Return (x, y) of the center of cell containing provided text 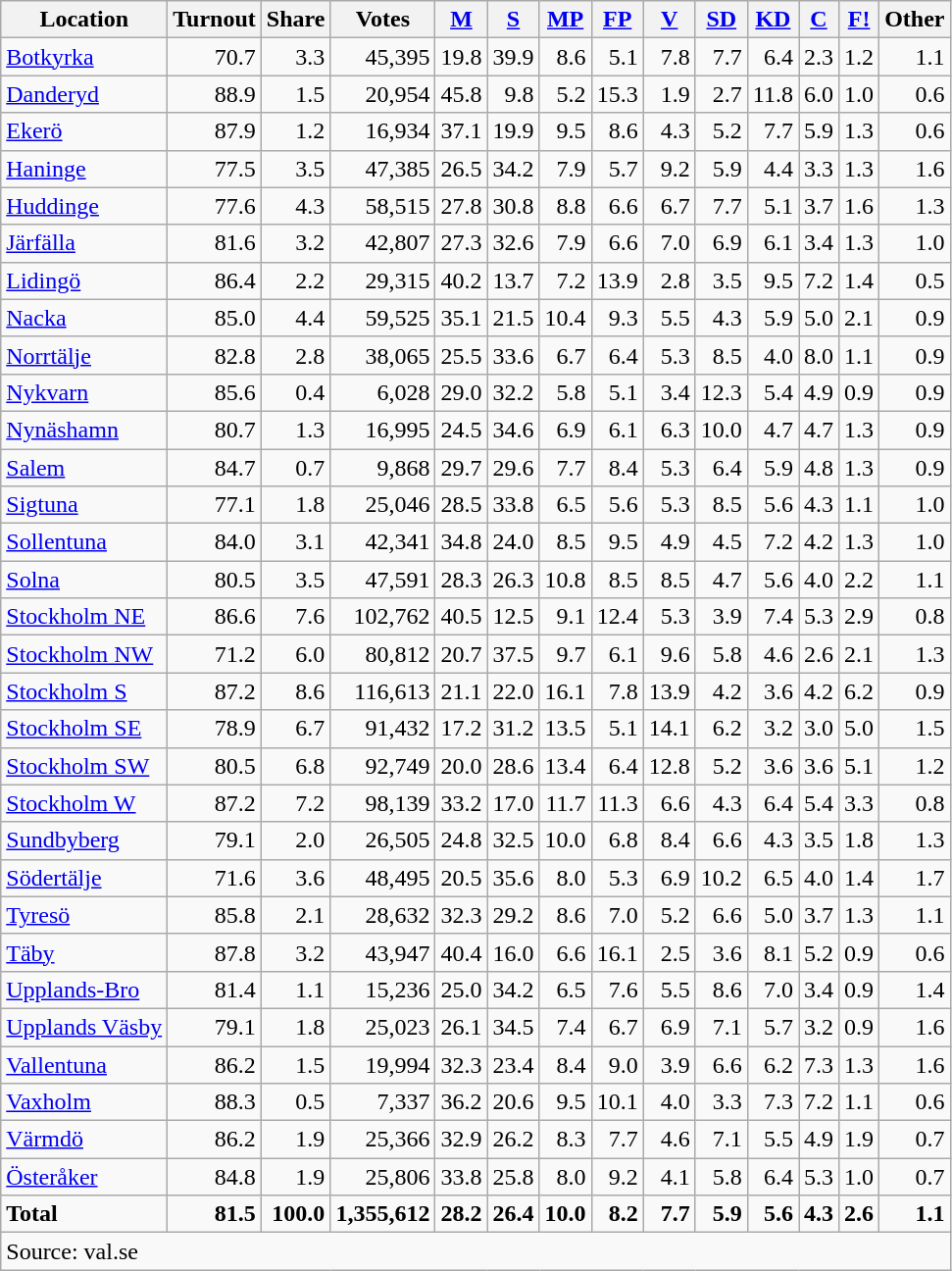
Vallentuna (84, 1064)
87.8 (215, 952)
Nykvarn (84, 392)
91,432 (382, 729)
32.2 (514, 392)
38,065 (382, 355)
30.8 (514, 206)
10.1 (618, 1102)
2.5 (669, 952)
25,023 (382, 1027)
M (461, 20)
9.3 (618, 318)
Upplands Väsby (84, 1027)
F! (859, 20)
4.1 (669, 1177)
6,028 (382, 392)
Vaxholm (84, 1102)
20.0 (461, 766)
Location (84, 20)
84.0 (215, 542)
15.3 (618, 94)
16,995 (382, 430)
86.4 (215, 280)
Täby (84, 952)
19,994 (382, 1064)
25.8 (514, 1177)
Österåker (84, 1177)
13.7 (514, 280)
12.5 (514, 617)
C (818, 20)
Huddinge (84, 206)
8.8 (565, 206)
82.8 (215, 355)
31.2 (514, 729)
Upplands-Bro (84, 990)
Solna (84, 580)
81.4 (215, 990)
47,385 (382, 169)
20,954 (382, 94)
Stockholm SE (84, 729)
7,337 (382, 1102)
25,806 (382, 1177)
29.6 (514, 468)
0.4 (296, 392)
24.8 (461, 840)
25,366 (382, 1140)
Stockholm NE (84, 617)
45.8 (461, 94)
87.9 (215, 131)
10.4 (565, 318)
92,749 (382, 766)
86.6 (215, 617)
25.5 (461, 355)
Botkyrka (84, 57)
6.3 (669, 430)
85.0 (215, 318)
2.0 (296, 840)
9.8 (514, 94)
Sundbyberg (84, 840)
9,868 (382, 468)
39.9 (514, 57)
1,355,612 (382, 1214)
9.7 (565, 654)
26.1 (461, 1027)
27.8 (461, 206)
8.3 (565, 1140)
32.6 (514, 243)
17.0 (514, 803)
Ekerö (84, 131)
Sigtuna (84, 505)
26.2 (514, 1140)
84.7 (215, 468)
11.8 (773, 94)
21.1 (461, 691)
17.2 (461, 729)
84.8 (215, 1177)
85.6 (215, 392)
10.8 (565, 580)
9.1 (565, 617)
Other (915, 20)
34.8 (461, 542)
29,315 (382, 280)
32.9 (461, 1140)
21.5 (514, 318)
16,934 (382, 131)
Haninge (84, 169)
4.8 (818, 468)
12.3 (722, 392)
19.8 (461, 57)
32.5 (514, 840)
28.3 (461, 580)
102,762 (382, 617)
9.0 (618, 1064)
71.6 (215, 878)
58,515 (382, 206)
11.3 (618, 803)
8.2 (618, 1214)
14.1 (669, 729)
24.5 (461, 430)
26,505 (382, 840)
Värmdö (84, 1140)
26.4 (514, 1214)
10.2 (722, 878)
26.5 (461, 169)
Lidingö (84, 280)
FP (618, 20)
28.6 (514, 766)
Share (296, 20)
24.0 (514, 542)
42,807 (382, 243)
25.0 (461, 990)
2.3 (818, 57)
80.7 (215, 430)
MP (565, 20)
Stockholm NW (84, 654)
71.2 (215, 654)
78.9 (215, 729)
Stockholm W (84, 803)
Total (84, 1214)
100.0 (296, 1214)
40.2 (461, 280)
8.1 (773, 952)
Södertälje (84, 878)
28,632 (382, 915)
28.2 (461, 1214)
20.6 (514, 1102)
1.7 (915, 878)
34.5 (514, 1027)
16.0 (514, 952)
13.4 (565, 766)
12.4 (618, 617)
Nynäshamn (84, 430)
37.5 (514, 654)
59,525 (382, 318)
48,495 (382, 878)
37.1 (461, 131)
26.3 (514, 580)
80,812 (382, 654)
13.5 (565, 729)
70.7 (215, 57)
19.9 (514, 131)
4.5 (722, 542)
S (514, 20)
11.7 (565, 803)
81.6 (215, 243)
Danderyd (84, 94)
27.3 (461, 243)
43,947 (382, 952)
36.2 (461, 1102)
12.8 (669, 766)
40.5 (461, 617)
SD (722, 20)
Tyresö (84, 915)
81.5 (215, 1214)
116,613 (382, 691)
35.6 (514, 878)
88.3 (215, 1102)
Turnout (215, 20)
98,139 (382, 803)
25,046 (382, 505)
15,236 (382, 990)
Votes (382, 20)
9.6 (669, 654)
V (669, 20)
20.5 (461, 878)
Salem (84, 468)
20.7 (461, 654)
40.4 (461, 952)
29.0 (461, 392)
29.2 (514, 915)
KD (773, 20)
2.9 (859, 617)
Sollentuna (84, 542)
Järfälla (84, 243)
35.1 (461, 318)
2.7 (722, 94)
Norrtälje (84, 355)
Nacka (84, 318)
77.6 (215, 206)
3.1 (296, 542)
Stockholm SW (84, 766)
45,395 (382, 57)
77.5 (215, 169)
Source: val.se (476, 1251)
28.5 (461, 505)
33.2 (461, 803)
47,591 (382, 580)
77.1 (215, 505)
34.6 (514, 430)
Stockholm S (84, 691)
3.0 (818, 729)
33.6 (514, 355)
42,341 (382, 542)
22.0 (514, 691)
88.9 (215, 94)
29.7 (461, 468)
85.8 (215, 915)
23.4 (514, 1064)
